Extract the (x, y) coordinate from the center of the cell holding the provided text.  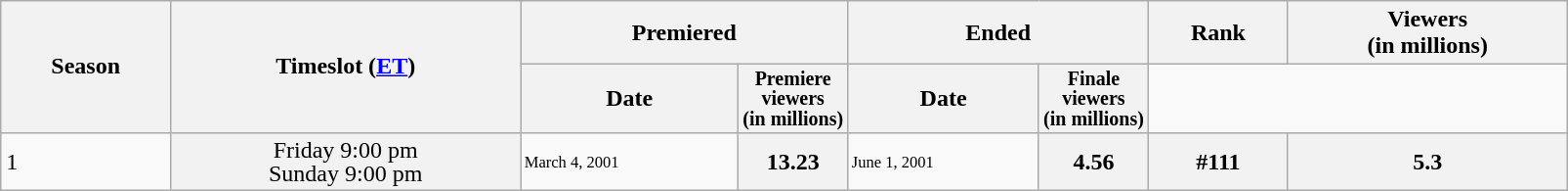
Finaleviewers(in millions) (1093, 98)
June 1, 2001 (944, 161)
4.56 (1093, 161)
Premiered (684, 33)
Rank (1219, 33)
13.23 (793, 161)
Premiereviewers(in millions) (793, 98)
#111 (1219, 161)
Timeslot (ET) (346, 67)
Ended (998, 33)
Season (86, 67)
5.3 (1427, 161)
Viewers(in millions) (1427, 33)
Friday 9:00 pm Sunday 9:00 pm (346, 161)
March 4, 2001 (629, 161)
1 (86, 161)
